Find where the given text appears and provide that cell's center as [x, y] coordinate. 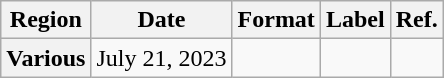
July 21, 2023 [162, 58]
Format [276, 20]
Date [162, 20]
Region [46, 20]
Label [355, 20]
Various [46, 58]
Ref. [416, 20]
